Pinpoint the cell where the given text exists, returning its [x, y] midpoint coordinate. 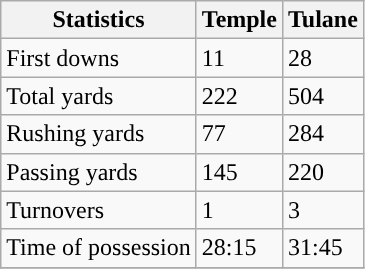
28 [322, 58]
220 [322, 172]
Time of possession [99, 248]
31:45 [322, 248]
145 [239, 172]
3 [322, 210]
284 [322, 134]
Statistics [99, 20]
First downs [99, 58]
504 [322, 96]
Turnovers [99, 210]
Rushing yards [99, 134]
77 [239, 134]
Passing yards [99, 172]
Temple [239, 20]
28:15 [239, 248]
Total yards [99, 96]
11 [239, 58]
222 [239, 96]
1 [239, 210]
Tulane [322, 20]
